Find where the given text appears and provide that cell's center as (X, Y) coordinate. 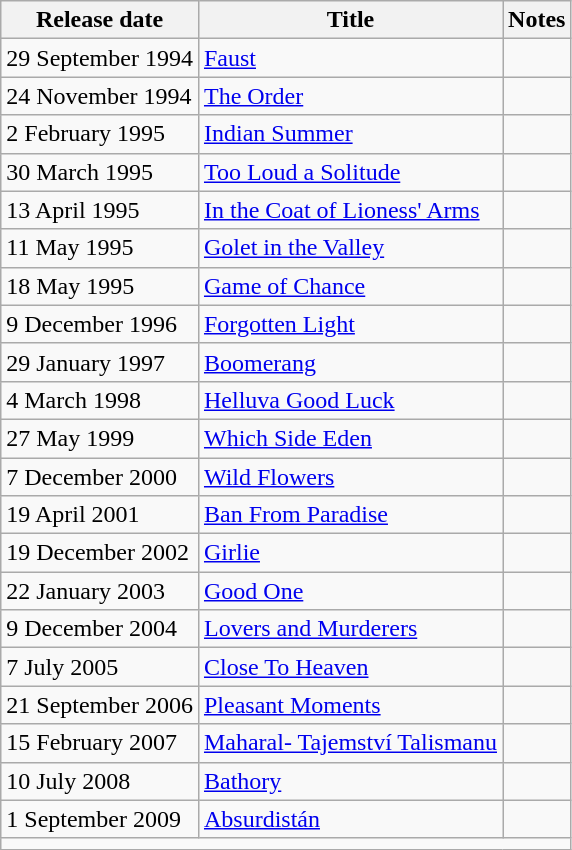
29 January 1997 (100, 362)
22 January 2003 (100, 591)
Boomerang (350, 362)
4 March 1998 (100, 400)
30 March 1995 (100, 172)
10 July 2008 (100, 781)
Maharal- Tajemství Talismanu (350, 743)
11 May 1995 (100, 248)
19 April 2001 (100, 515)
Pleasant Moments (350, 705)
9 December 1996 (100, 324)
Wild Flowers (350, 477)
Close To Heaven (350, 667)
Golet in the Valley (350, 248)
In the Coat of Lioness' Arms (350, 210)
Which Side Eden (350, 438)
9 December 2004 (100, 629)
Forgotten Light (350, 324)
Notes (537, 20)
24 November 1994 (100, 96)
7 July 2005 (100, 667)
Girlie (350, 553)
Ban From Paradise (350, 515)
Good One (350, 591)
27 May 1999 (100, 438)
1 September 2009 (100, 819)
2 February 1995 (100, 134)
Lovers and Murderers (350, 629)
Too Loud a Solitude (350, 172)
Release date (100, 20)
19 December 2002 (100, 553)
21 September 2006 (100, 705)
The Order (350, 96)
Bathory (350, 781)
Faust (350, 58)
18 May 1995 (100, 286)
Title (350, 20)
29 September 1994 (100, 58)
Indian Summer (350, 134)
Game of Chance (350, 286)
15 February 2007 (100, 743)
7 December 2000 (100, 477)
Helluva Good Luck (350, 400)
13 April 1995 (100, 210)
Absurdistán (350, 819)
